Identify which cell holds the provided text, then report its [x, y] central coordinate. 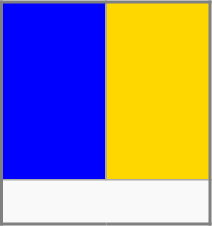
Gold [158, 91]
Blue [54, 91]
